Identify which cell holds the provided text, then report its [x, y] central coordinate. 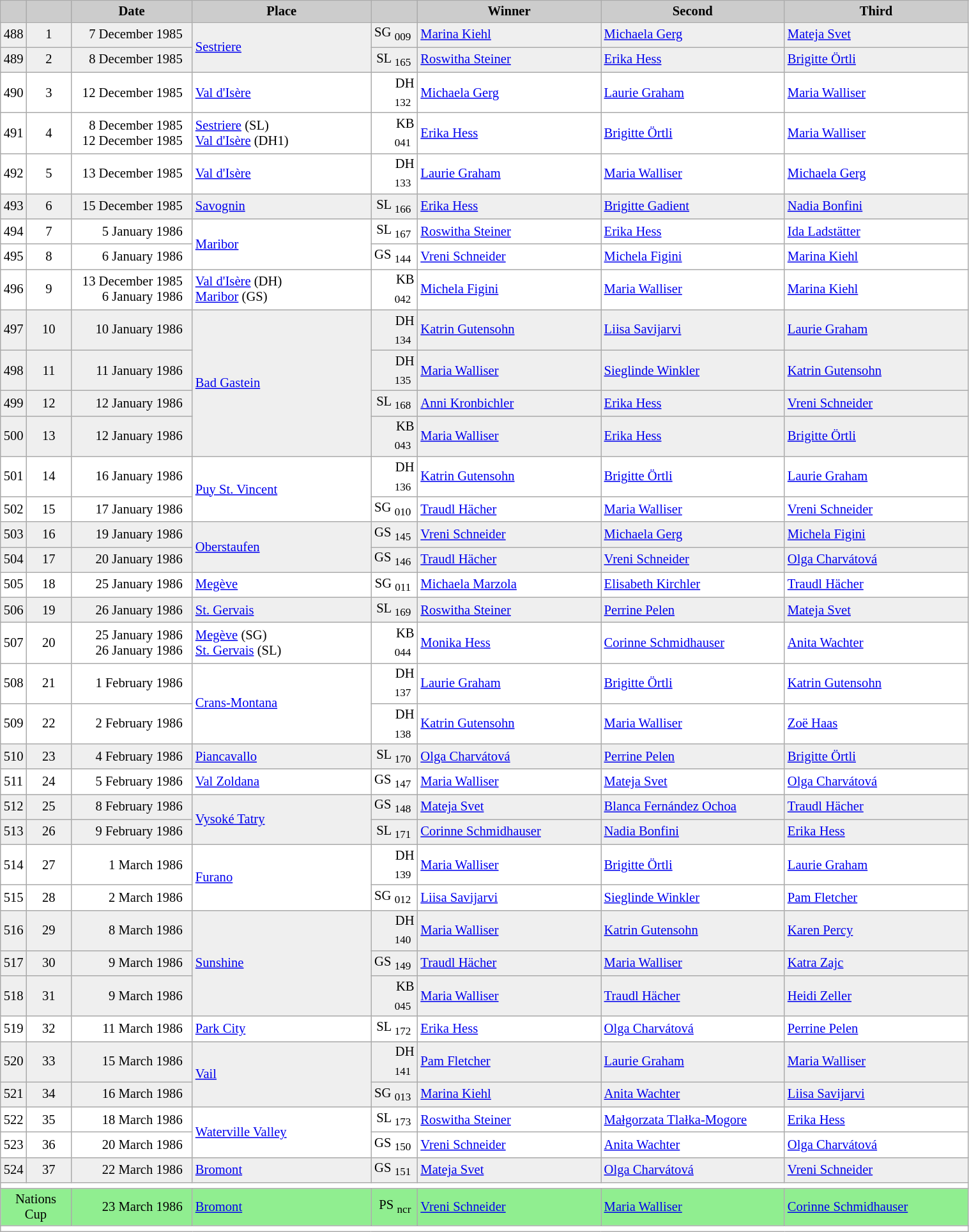
25 [49, 806]
488 [14, 34]
18 [49, 585]
490 [14, 92]
Maribor [282, 244]
5 [49, 174]
10 January 1986 [132, 330]
5 January 1986 [132, 231]
Savognin [282, 206]
DH 141 [395, 1061]
504 [14, 559]
Bad Gastein [282, 383]
23 [49, 756]
SL 171 [395, 832]
520 [14, 1061]
20 January 1986 [132, 559]
Second [692, 11]
Blanca Fernández Ochoa [692, 806]
1 February 1986 [132, 683]
20 March 1986 [132, 1145]
9 February 1986 [132, 832]
4 February 1986 [132, 756]
4 [49, 133]
502 [14, 510]
Małgorzata Tlałka-Mogore [692, 1119]
523 [14, 1145]
23 March 1986 [132, 1207]
11 [49, 370]
KB 045 [395, 996]
Megève (SG) St. Gervais (SL) [282, 643]
1 [49, 34]
Brigitte Gadient [692, 206]
8 February 1986 [132, 806]
11 March 1986 [132, 1028]
DH 135 [395, 370]
Park City [282, 1028]
DH 133 [395, 174]
37 [49, 1170]
13 December 1985 [132, 174]
Val Zoldana [282, 782]
497 [14, 330]
29 [49, 930]
16 March 1986 [132, 1095]
519 [14, 1028]
St. Gervais [282, 609]
514 [14, 865]
21 [49, 683]
6 [49, 206]
12 December 1985 [132, 92]
Heidi Zeller [876, 996]
34 [49, 1095]
522 [14, 1119]
509 [14, 723]
Place [282, 11]
13 [49, 436]
28 [49, 897]
SL 173 [395, 1119]
DH 140 [395, 930]
9 [49, 289]
GS 148 [395, 806]
DH 137 [395, 683]
Third [876, 11]
524 [14, 1170]
SL 170 [395, 756]
22 March 1986 [132, 1170]
515 [14, 897]
GS 144 [395, 257]
SL 165 [395, 60]
499 [14, 402]
18 March 1986 [132, 1119]
26 [49, 832]
508 [14, 683]
494 [14, 231]
8 December 1985 12 December 1985 [132, 133]
Ida Ladstätter [876, 231]
495 [14, 257]
25 January 1986 [132, 585]
Elisabeth Kirchler [692, 585]
16 [49, 534]
SG 013 [395, 1095]
521 [14, 1095]
33 [49, 1061]
GS 145 [395, 534]
489 [14, 60]
503 [14, 534]
505 [14, 585]
12 [49, 402]
26 January 1986 [132, 609]
SL 167 [395, 231]
35 [49, 1119]
15 March 1986 [132, 1061]
492 [14, 174]
SL 166 [395, 206]
15 December 1985 [132, 206]
2 [49, 60]
496 [14, 289]
SL 168 [395, 402]
Piancavallo [282, 756]
516 [14, 930]
11 January 1986 [132, 370]
Waterville Valley [282, 1132]
GS 151 [395, 1170]
KB 041 [395, 133]
498 [14, 370]
Katra Zajc [876, 963]
GS 146 [395, 559]
Monika Hess [508, 643]
511 [14, 782]
SL 169 [395, 609]
32 [49, 1028]
17 [49, 559]
8 March 1986 [132, 930]
510 [14, 756]
DH 139 [395, 865]
27 [49, 865]
491 [14, 133]
24 [49, 782]
10 [49, 330]
7 December 1985 [132, 34]
SG 011 [395, 585]
DH 138 [395, 723]
SG 012 [395, 897]
506 [14, 609]
KB 044 [395, 643]
517 [14, 963]
1 March 1986 [132, 865]
20 [49, 643]
GS 149 [395, 963]
Crans-Montana [282, 704]
Anni Kronbichler [508, 402]
19 [49, 609]
SG 010 [395, 510]
512 [14, 806]
Date [132, 11]
501 [14, 476]
13 December 1985 6 January 1986 [132, 289]
5 February 1986 [132, 782]
Sestriere (SL) Val d'Isère (DH1) [282, 133]
Sunshine [282, 963]
22 [49, 723]
Oberstaufen [282, 547]
16 January 1986 [132, 476]
Furano [282, 878]
Zoë Haas [876, 723]
30 [49, 963]
513 [14, 832]
2 March 1986 [132, 897]
Michaela Marzola [508, 585]
2 February 1986 [132, 723]
Puy St. Vincent [282, 489]
Winner [508, 11]
14 [49, 476]
KB 043 [395, 436]
19 January 1986 [132, 534]
PS ncr [395, 1207]
Vysoké Tatry [282, 819]
GS 147 [395, 782]
Val d'Isère (DH) Maribor (GS) [282, 289]
36 [49, 1145]
SG 009 [395, 34]
Nations Cup [36, 1207]
518 [14, 996]
SL 172 [395, 1028]
6 January 1986 [132, 257]
Sestriere [282, 47]
Megève [282, 585]
493 [14, 206]
25 January 1986 26 January 1986 [132, 643]
KB 042 [395, 289]
DH 132 [395, 92]
GS 150 [395, 1145]
DH 134 [395, 330]
8 [49, 257]
15 [49, 510]
8 December 1985 [132, 60]
507 [14, 643]
31 [49, 996]
Karen Percy [876, 930]
500 [14, 436]
DH 136 [395, 476]
Vail [282, 1074]
3 [49, 92]
7 [49, 231]
17 January 1986 [132, 510]
